Find where the given text appears and provide that cell's center as [x, y] coordinate. 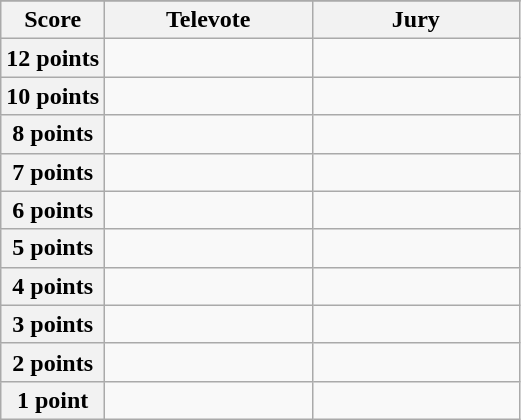
4 points [53, 286]
3 points [53, 324]
Televote [209, 20]
8 points [53, 134]
6 points [53, 210]
5 points [53, 248]
10 points [53, 96]
12 points [53, 58]
Score [53, 20]
1 point [53, 400]
Jury [416, 20]
7 points [53, 172]
2 points [53, 362]
